Scan for the cell matching the given text and deliver its (X, Y) coordinate at center. 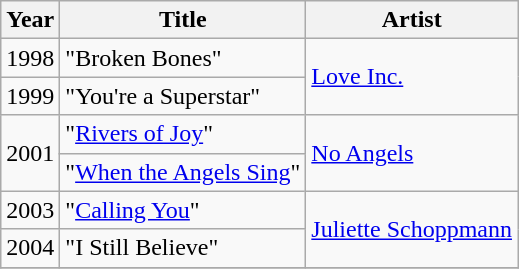
"Calling You" (183, 210)
2001 (30, 153)
"Rivers of Joy" (183, 134)
Artist (412, 20)
"Broken Bones" (183, 58)
"When the Angels Sing" (183, 172)
"You're a Superstar" (183, 96)
2004 (30, 248)
Juliette Schoppmann (412, 229)
"I Still Believe" (183, 248)
Year (30, 20)
2003 (30, 210)
No Angels (412, 153)
Love Inc. (412, 77)
1998 (30, 58)
1999 (30, 96)
Title (183, 20)
